From the cell containing the given text, extract its center point as (X, Y) coordinate. 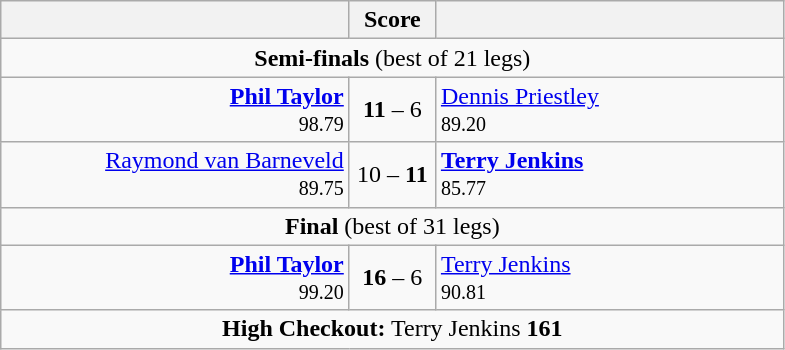
Final (best of 31 legs) (392, 226)
Phil Taylor 98.79 (176, 110)
Phil Taylor 99.20 (176, 278)
Terry Jenkins 85.77 (610, 174)
11 – 6 (392, 110)
Score (392, 20)
10 – 11 (392, 174)
Raymond van Barneveld 89.75 (176, 174)
Dennis Priestley 89.20 (610, 110)
Terry Jenkins 90.81 (610, 278)
16 – 6 (392, 278)
Semi-finals (best of 21 legs) (392, 58)
High Checkout: Terry Jenkins 161 (392, 329)
